Provide the (X, Y) coordinate of the cell's center where the given text is located.  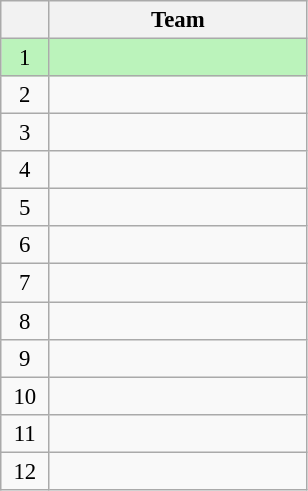
11 (25, 433)
8 (25, 321)
2 (25, 95)
3 (25, 133)
1 (25, 58)
Team (178, 20)
10 (25, 396)
6 (25, 245)
12 (25, 471)
7 (25, 283)
4 (25, 170)
5 (25, 208)
9 (25, 358)
